Extract the (X, Y) coordinate from the center of the cell holding the provided text.  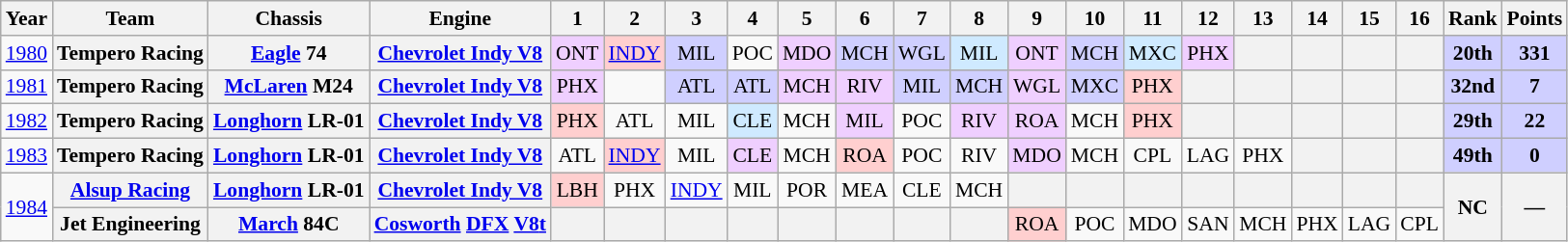
16 (1419, 18)
1982 (27, 121)
9 (1036, 18)
14 (1316, 18)
49th (1472, 156)
SAN (1208, 225)
12 (1208, 18)
Team (130, 18)
Cosworth DFX V8t (460, 225)
LBH (577, 190)
32nd (1472, 87)
MEA (865, 190)
10 (1094, 18)
13 (1262, 18)
NC (1472, 206)
6 (865, 18)
1984 (27, 206)
15 (1369, 18)
5 (807, 18)
8 (978, 18)
29th (1472, 121)
3 (697, 18)
— (1535, 206)
22 (1535, 121)
Points (1535, 18)
0 (1535, 156)
Eagle 74 (289, 53)
2 (635, 18)
Engine (460, 18)
1 (577, 18)
1981 (27, 87)
1980 (27, 53)
Year (27, 18)
Alsup Racing (130, 190)
1983 (27, 156)
March 84C (289, 225)
331 (1535, 53)
McLaren M24 (289, 87)
4 (753, 18)
POR (807, 190)
20th (1472, 53)
Chassis (289, 18)
Rank (1472, 18)
11 (1152, 18)
Jet Engineering (130, 225)
